For the text-containing cell, return its midpoint in [x, y] coordinate format. 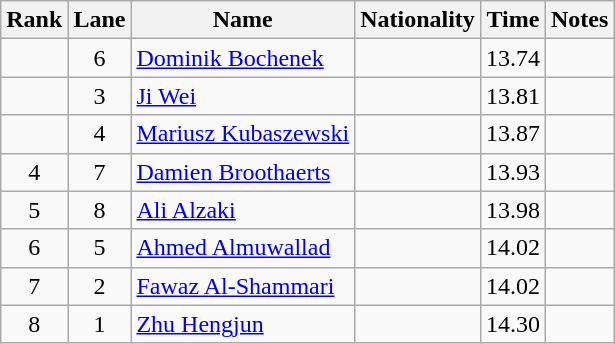
13.98 [512, 210]
Fawaz Al-Shammari [243, 286]
2 [100, 286]
14.30 [512, 324]
Ali Alzaki [243, 210]
13.74 [512, 58]
Rank [34, 20]
Notes [579, 20]
13.87 [512, 134]
Ahmed Almuwallad [243, 248]
Nationality [418, 20]
Damien Broothaerts [243, 172]
1 [100, 324]
Lane [100, 20]
Time [512, 20]
Name [243, 20]
Mariusz Kubaszewski [243, 134]
Ji Wei [243, 96]
13.93 [512, 172]
13.81 [512, 96]
3 [100, 96]
Zhu Hengjun [243, 324]
Dominik Bochenek [243, 58]
